Locate the cell with the specified text and output its (x, y) center coordinate. 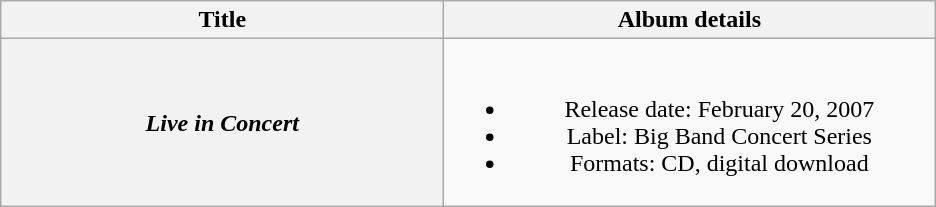
Album details (690, 20)
Live in Concert (222, 122)
Release date: February 20, 2007Label: Big Band Concert SeriesFormats: CD, digital download (690, 122)
Title (222, 20)
